Capture the cell that displays the provided text and extract its (X, Y) central coordinate. 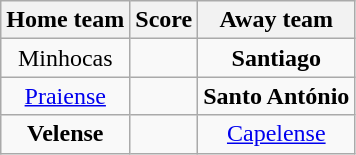
Praiense (66, 96)
Home team (66, 20)
Capelense (276, 134)
Santiago (276, 58)
Away team (276, 20)
Velense (66, 134)
Minhocas (66, 58)
Santo António (276, 96)
Score (164, 20)
